Extract the (X, Y) coordinate from the center of the cell holding the provided text.  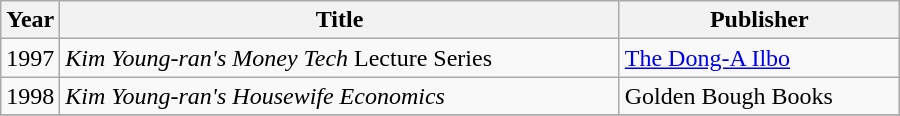
Kim Young-ran's Money Tech Lecture Series (340, 58)
Publisher (759, 20)
Title (340, 20)
1998 (30, 96)
Year (30, 20)
Golden Bough Books (759, 96)
Kim Young-ran's Housewife Economics (340, 96)
The Dong-A Ilbo (759, 58)
1997 (30, 58)
